Identify which cell holds the provided text, then report its (X, Y) central coordinate. 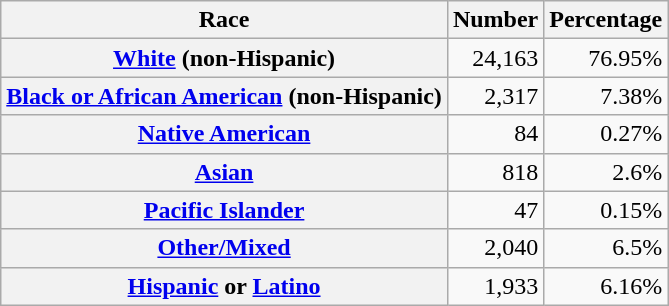
6.16% (606, 286)
47 (495, 210)
White (non-Hispanic) (224, 58)
2,040 (495, 248)
Number (495, 20)
2,317 (495, 96)
Pacific Islander (224, 210)
6.5% (606, 248)
24,163 (495, 58)
84 (495, 134)
76.95% (606, 58)
7.38% (606, 96)
Other/Mixed (224, 248)
Race (224, 20)
Native American (224, 134)
1,933 (495, 286)
0.15% (606, 210)
Black or African American (non-Hispanic) (224, 96)
Asian (224, 172)
Percentage (606, 20)
2.6% (606, 172)
0.27% (606, 134)
818 (495, 172)
Hispanic or Latino (224, 286)
